Identify which cell holds the provided text, then report its (x, y) central coordinate. 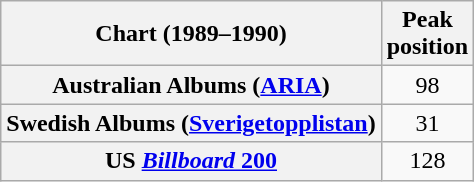
US Billboard 200 (191, 161)
31 (427, 123)
128 (427, 161)
Australian Albums (ARIA) (191, 85)
Peakposition (427, 34)
Chart (1989–1990) (191, 34)
Swedish Albums (Sverigetopplistan) (191, 123)
98 (427, 85)
